Locate the cell with the specified text and output its [x, y] center coordinate. 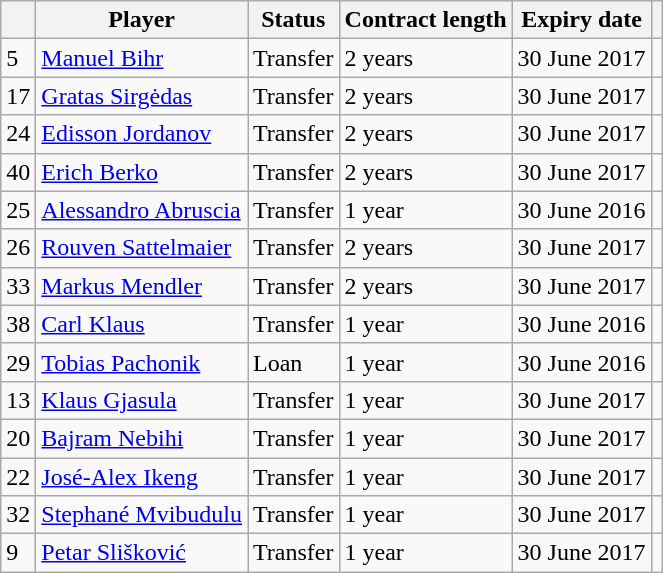
Status [294, 20]
Player [142, 20]
Markus Mendler [142, 286]
Rouven Sattelmaier [142, 248]
26 [18, 248]
Carl Klaus [142, 324]
Stephané Mvibudulu [142, 515]
Expiry date [582, 20]
Edisson Jordanov [142, 134]
17 [18, 96]
9 [18, 553]
Erich Berko [142, 172]
Alessandro Abruscia [142, 210]
22 [18, 477]
Gratas Sirgėdas [142, 96]
Manuel Bihr [142, 58]
Bajram Nebihi [142, 438]
32 [18, 515]
24 [18, 134]
José-Alex Ikeng [142, 477]
33 [18, 286]
13 [18, 400]
Petar Slišković [142, 553]
Klaus Gjasula [142, 400]
5 [18, 58]
Tobias Pachonik [142, 362]
29 [18, 362]
38 [18, 324]
25 [18, 210]
Contract length [426, 20]
40 [18, 172]
20 [18, 438]
Loan [294, 362]
